Capture the cell that displays the provided text and extract its [x, y] central coordinate. 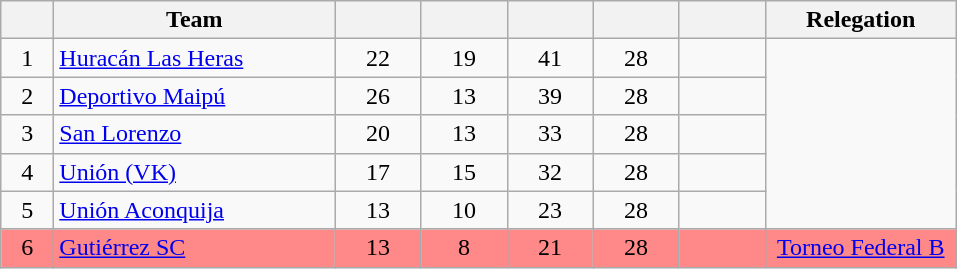
6 [28, 248]
Team [194, 20]
2 [28, 96]
39 [550, 96]
Unión Aconquija [194, 210]
8 [464, 248]
17 [378, 172]
19 [464, 58]
21 [550, 248]
Unión (VK) [194, 172]
41 [550, 58]
3 [28, 134]
Gutiérrez SC [194, 248]
15 [464, 172]
4 [28, 172]
23 [550, 210]
Deportivo Maipú [194, 96]
32 [550, 172]
22 [378, 58]
Huracán Las Heras [194, 58]
26 [378, 96]
33 [550, 134]
10 [464, 210]
Relegation [860, 20]
20 [378, 134]
5 [28, 210]
San Lorenzo [194, 134]
1 [28, 58]
Torneo Federal B [860, 248]
